Find where the given text appears and provide that cell's center as [x, y] coordinate. 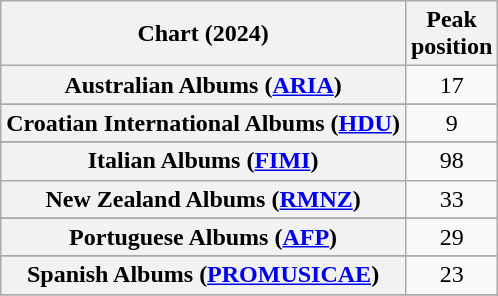
17 [451, 85]
Italian Albums (FIMI) [204, 161]
Chart (2024) [204, 34]
Peakposition [451, 34]
23 [451, 275]
98 [451, 161]
Australian Albums (ARIA) [204, 85]
Croatian International Albums (HDU) [204, 123]
29 [451, 237]
33 [451, 199]
New Zealand Albums (RMNZ) [204, 199]
Portuguese Albums (AFP) [204, 237]
Spanish Albums (PROMUSICAE) [204, 275]
9 [451, 123]
